Determine the (x, y) coordinate at the center of the cell enclosing the given text.  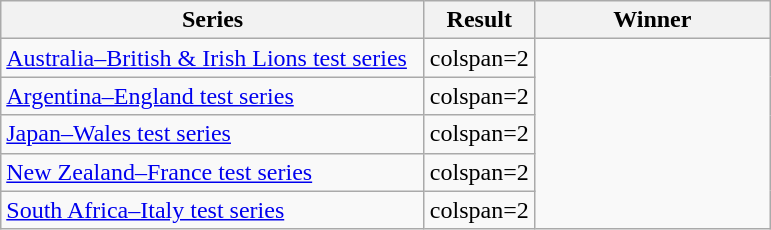
Japan–Wales test series (213, 134)
South Africa–Italy test series (213, 210)
Australia–British & Irish Lions test series (213, 58)
Series (213, 20)
Argentina–England test series (213, 96)
Winner (652, 20)
New Zealand–France test series (213, 172)
Result (479, 20)
